Identify which cell holds the provided text, then report its (X, Y) central coordinate. 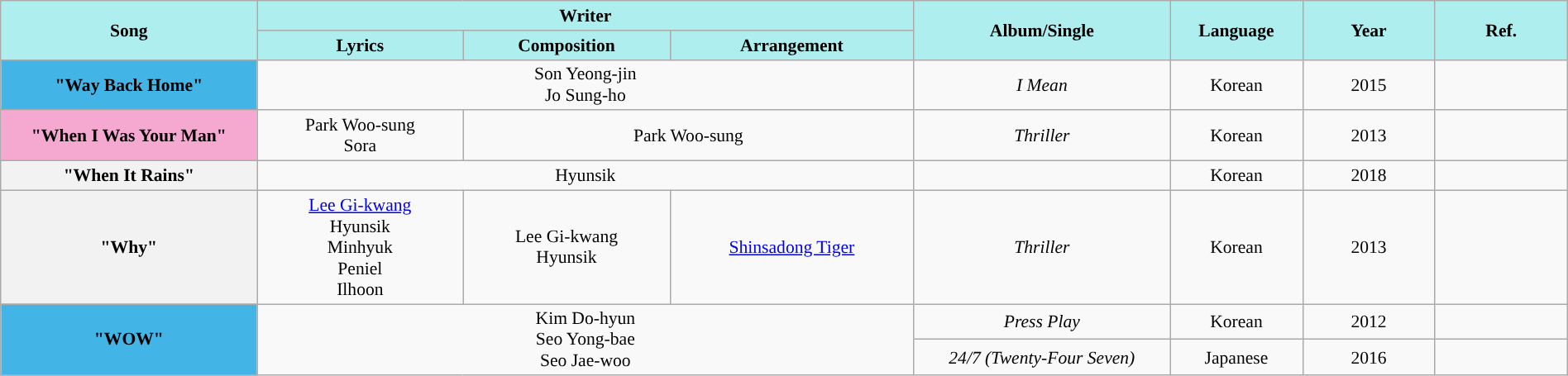
24/7 (Twenty-Four Seven) (1042, 357)
Composition (566, 45)
Song (129, 30)
"Way Back Home" (129, 84)
Lyrics (361, 45)
Son Yeong-jinJo Sung-ho (586, 84)
2012 (1369, 322)
Writer (586, 16)
Japanese (1236, 357)
Hyunsik (586, 175)
Year (1369, 30)
"Why" (129, 247)
Lee Gi-kwangHyunsik (566, 247)
Shinsadong Tiger (792, 247)
Arrangement (792, 45)
Language (1236, 30)
Kim Do-hyunSeo Yong-baeSeo Jae-woo (586, 340)
2016 (1369, 357)
Park Woo-sungSora (361, 136)
I Mean (1042, 84)
"When It Rains" (129, 175)
"When I Was Your Man" (129, 136)
2015 (1369, 84)
Ref. (1501, 30)
Press Play (1042, 322)
Album/Single (1042, 30)
Park Woo-sung (688, 136)
2018 (1369, 175)
"WOW" (129, 340)
Lee Gi-kwangHyunsikMinhyukPenielIlhoon (361, 247)
